Search for the cell housing the specified text and yield its [X, Y] center coordinate. 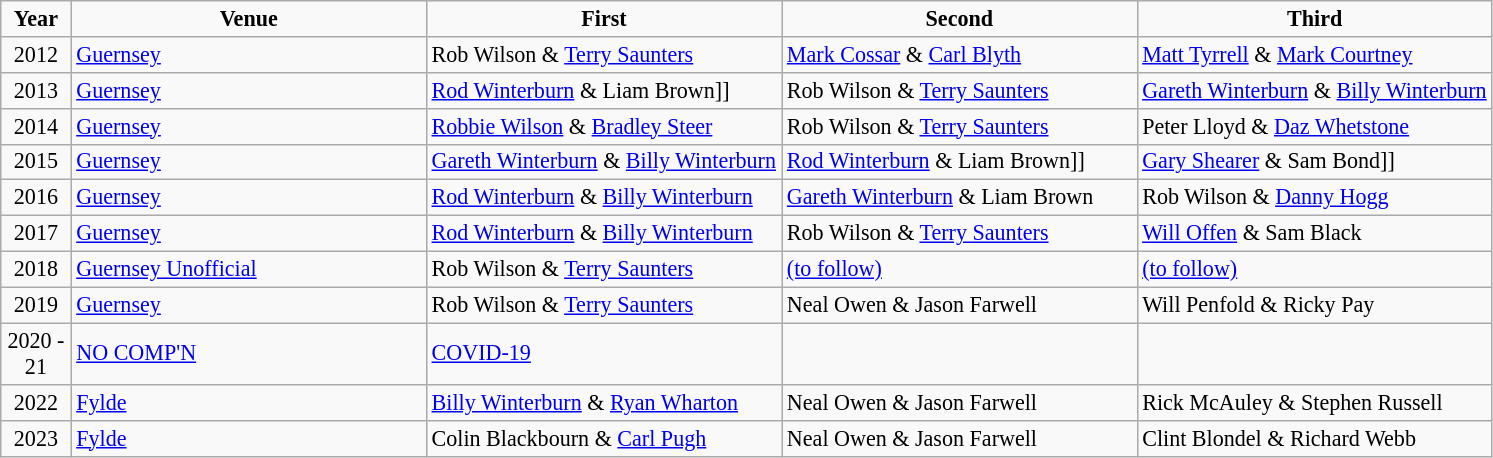
Venue [248, 18]
2014 [36, 126]
First [604, 18]
2016 [36, 198]
Will Penfold & Ricky Pay [1314, 305]
Second [960, 18]
Robbie Wilson & Bradley Steer [604, 126]
Third [1314, 18]
2018 [36, 269]
Billy Winterburn & Ryan Wharton [604, 402]
2013 [36, 90]
2022 [36, 402]
Guernsey Unofficial [248, 269]
2015 [36, 162]
NO COMP'N [248, 354]
Clint Blondel & Richard Webb [1314, 438]
2017 [36, 233]
Year [36, 18]
Rick McAuley & Stephen Russell [1314, 402]
Mark Cossar & Carl Blyth [960, 54]
Matt Tyrrell & Mark Courtney [1314, 54]
2020 - 21 [36, 354]
Gary Shearer & Sam Bond]] [1314, 162]
Gareth Winterburn & Liam Brown [960, 198]
Colin Blackbourn & Carl Pugh [604, 438]
2019 [36, 305]
Peter Lloyd & Daz Whetstone [1314, 126]
2023 [36, 438]
COVID-19 [604, 354]
Rob Wilson & Danny Hogg [1314, 198]
2012 [36, 54]
Will Offen & Sam Black [1314, 233]
